Return the [X, Y] coordinate for the center point of the cell that contains the specified text.  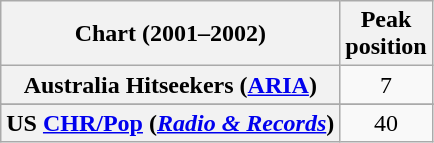
Peakposition [386, 34]
Chart (2001–2002) [170, 34]
7 [386, 85]
Australia Hitseekers (ARIA) [170, 85]
US CHR/Pop (Radio & Records) [170, 123]
40 [386, 123]
